Detect which cell encompasses the target text, then output its (X, Y) center coordinate. 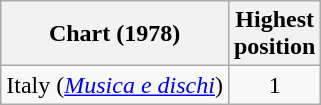
Italy (Musica e dischi) (115, 85)
Highestposition (274, 34)
Chart (1978) (115, 34)
1 (274, 85)
